Provide the [X, Y] coordinate of the cell's center where the given text is located.  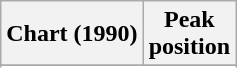
Peakposition [189, 34]
Chart (1990) [72, 34]
